Determine the [x, y] coordinate at the center of the cell enclosing the given text.  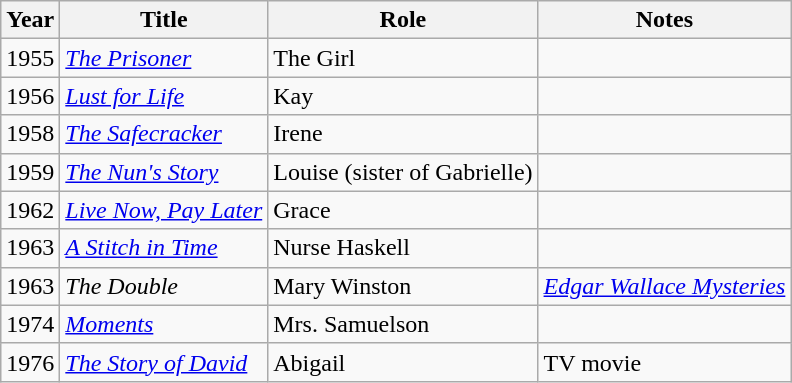
The Safecracker [164, 134]
Mary Winston [403, 286]
1976 [30, 362]
The Girl [403, 58]
Live Now, Pay Later [164, 210]
TV movie [664, 362]
1958 [30, 134]
Year [30, 20]
The Prisoner [164, 58]
1956 [30, 96]
Abigail [403, 362]
The Story of David [164, 362]
A Stitch in Time [164, 248]
Grace [403, 210]
The Double [164, 286]
Nurse Haskell [403, 248]
Title [164, 20]
Moments [164, 324]
Kay [403, 96]
Edgar Wallace Mysteries [664, 286]
Mrs. Samuelson [403, 324]
Lust for Life [164, 96]
Louise (sister of Gabrielle) [403, 172]
Irene [403, 134]
1959 [30, 172]
1974 [30, 324]
The Nun's Story [164, 172]
Role [403, 20]
Notes [664, 20]
1962 [30, 210]
1955 [30, 58]
